Extract the [x, y] coordinate from the center of the cell holding the provided text.  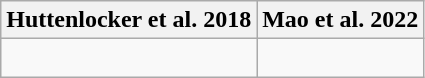
Mao et al. 2022 [340, 20]
Huttenlocker et al. 2018 [129, 20]
